For the text-containing cell, return its midpoint in [x, y] coordinate format. 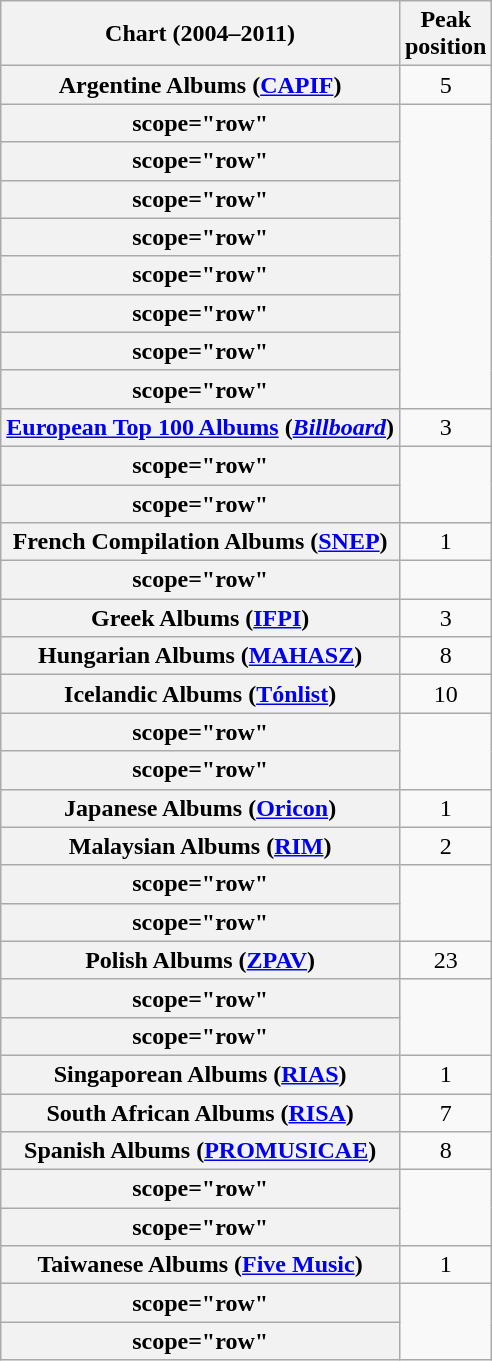
10 [445, 694]
5 [445, 85]
Polish Albums (ZPAV) [200, 960]
European Top 100 Albums (Billboard) [200, 427]
23 [445, 960]
Malaysian Albums (RIM) [200, 846]
French Compilation Albums (SNEP) [200, 542]
Spanish Albums (PROMUSICAE) [200, 1151]
South African Albums (RISA) [200, 1113]
Chart (2004–2011) [200, 34]
Japanese Albums (Oricon) [200, 808]
Taiwanese Albums (Five Music) [200, 1265]
Singaporean Albums (RIAS) [200, 1074]
Argentine Albums (CAPIF) [200, 85]
Greek Albums (IFPI) [200, 618]
7 [445, 1113]
Hungarian Albums (MAHASZ) [200, 656]
Icelandic Albums (Tónlist) [200, 694]
Peakposition [445, 34]
2 [445, 846]
